Capture the cell that displays the provided text and extract its (x, y) central coordinate. 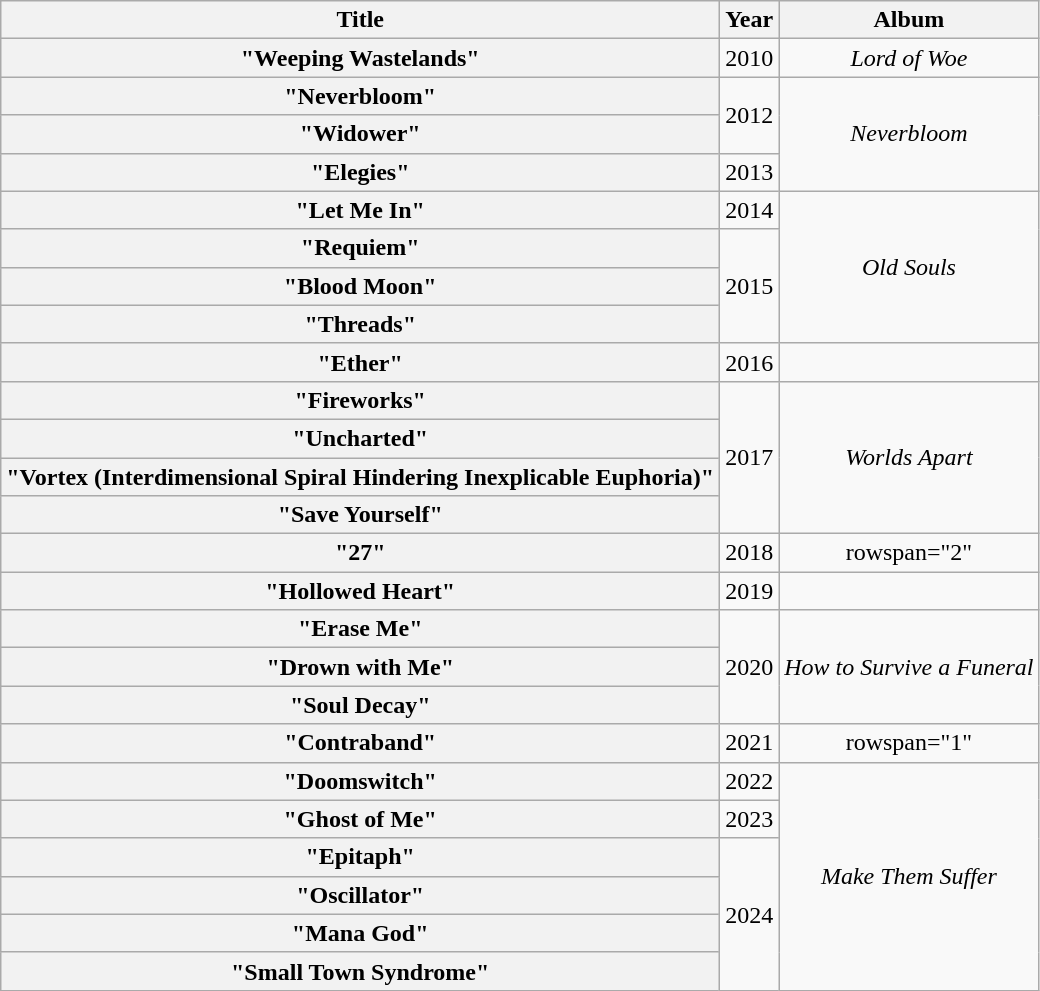
"Vortex (Interdimensional Spiral Hindering Inexplicable Euphoria)" (360, 477)
"Doomswitch" (360, 781)
How to Survive a Funeral (909, 667)
"27" (360, 553)
2012 (750, 115)
2019 (750, 591)
"Threads" (360, 324)
2024 (750, 914)
"Ghost of Me" (360, 819)
Old Souls (909, 267)
"Epitaph" (360, 857)
"Blood Moon" (360, 286)
"Drown with Me" (360, 667)
"Mana God" (360, 933)
2022 (750, 781)
"Elegies" (360, 172)
2020 (750, 667)
Lord of Woe (909, 58)
Neverbloom (909, 134)
"Soul Decay" (360, 705)
"Small Town Syndrome" (360, 971)
"Fireworks" (360, 400)
2016 (750, 362)
"Contraband" (360, 743)
"Uncharted" (360, 438)
2010 (750, 58)
"Ether" (360, 362)
"Neverbloom" (360, 96)
Title (360, 20)
"Widower" (360, 134)
Make Them Suffer (909, 876)
rowspan="1" (909, 743)
Album (909, 20)
"Weeping Wastelands" (360, 58)
"Requiem" (360, 248)
rowspan="2" (909, 553)
2017 (750, 457)
2023 (750, 819)
2018 (750, 553)
Worlds Apart (909, 457)
"Let Me In" (360, 210)
2015 (750, 286)
2014 (750, 210)
"Oscillator" (360, 895)
2021 (750, 743)
"Hollowed Heart" (360, 591)
Year (750, 20)
2013 (750, 172)
"Save Yourself" (360, 515)
"Erase Me" (360, 629)
